Provide the (x, y) coordinate of the cell's center where the given text is located.  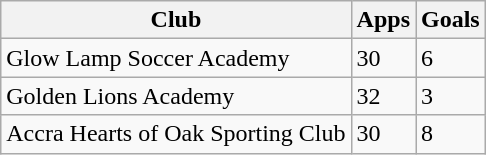
8 (451, 134)
Club (176, 20)
Glow Lamp Soccer Academy (176, 58)
6 (451, 58)
Apps (383, 20)
32 (383, 96)
3 (451, 96)
Golden Lions Academy (176, 96)
Accra Hearts of Oak Sporting Club (176, 134)
Goals (451, 20)
